Identify which cell holds the provided text, then report its (x, y) central coordinate. 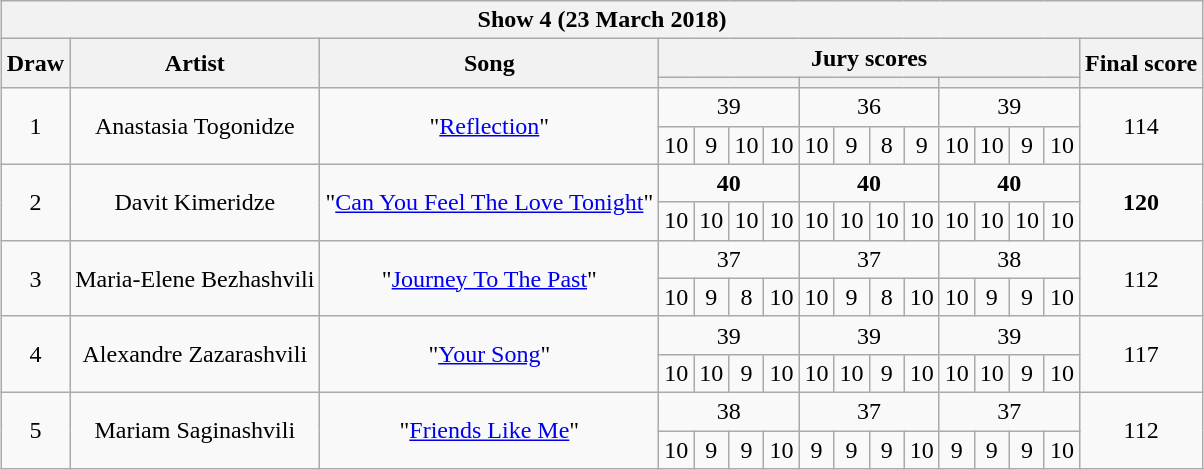
120 (1140, 202)
"Friends Like Me" (490, 430)
117 (1140, 354)
"Journey To The Past" (490, 278)
5 (35, 430)
4 (35, 354)
Show 4 (23 March 2018) (602, 20)
Jury scores (870, 58)
Anastasia Togonidze (195, 126)
Artist (195, 64)
3 (35, 278)
114 (1140, 126)
Final score (1140, 64)
Mariam Saginashvili (195, 430)
"Can You Feel The Love Tonight" (490, 202)
Draw (35, 64)
1 (35, 126)
36 (869, 107)
Davit Kimeridze (195, 202)
"Reflection" (490, 126)
Alexandre Zazarashvili (195, 354)
Maria-Elene Bezhashvili (195, 278)
2 (35, 202)
"Your Song" (490, 354)
Song (490, 64)
